Capture the cell that displays the provided text and extract its [X, Y] central coordinate. 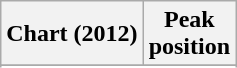
Chart (2012) [72, 34]
Peakposition [189, 34]
